Pinpoint the cell where the given text exists, returning its (X, Y) midpoint coordinate. 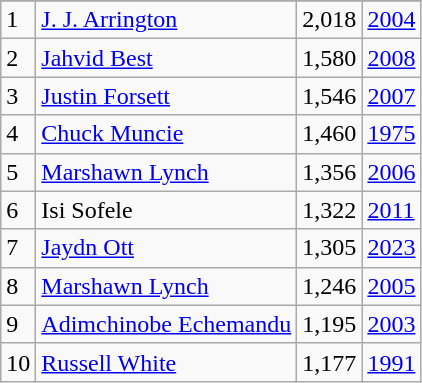
2 (18, 58)
1,195 (330, 324)
1,580 (330, 58)
Adimchinobe Echemandu (166, 324)
2,018 (330, 20)
1,322 (330, 210)
1 (18, 20)
2005 (392, 286)
1,177 (330, 362)
6 (18, 210)
1,356 (330, 172)
2004 (392, 20)
4 (18, 134)
1975 (392, 134)
8 (18, 286)
10 (18, 362)
1,460 (330, 134)
Chuck Muncie (166, 134)
Jahvid Best (166, 58)
2006 (392, 172)
7 (18, 248)
Justin Forsett (166, 96)
Jaydn Ott (166, 248)
J. J. Arrington (166, 20)
2011 (392, 210)
1,546 (330, 96)
Russell White (166, 362)
1,246 (330, 286)
1,305 (330, 248)
2003 (392, 324)
2007 (392, 96)
9 (18, 324)
Isi Sofele (166, 210)
2008 (392, 58)
1991 (392, 362)
2023 (392, 248)
5 (18, 172)
3 (18, 96)
